Identify which cell holds the provided text, then report its [X, Y] central coordinate. 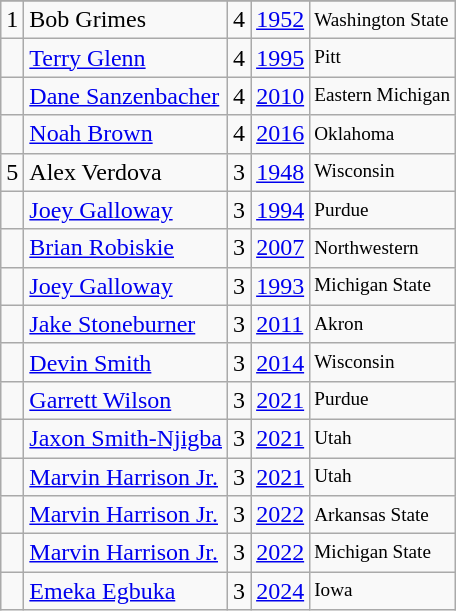
Pitt [382, 58]
Oklahoma [382, 134]
1995 [280, 58]
1948 [280, 172]
5 [12, 172]
Dane Sanzenbacher [126, 96]
2011 [280, 324]
Iowa [382, 591]
2007 [280, 248]
Terry Glenn [126, 58]
Bob Grimes [126, 20]
Devin Smith [126, 362]
Washington State [382, 20]
2016 [280, 134]
1 [12, 20]
Emeka Egbuka [126, 591]
2010 [280, 96]
Jaxon Smith-Njigba [126, 438]
Arkansas State [382, 515]
Eastern Michigan [382, 96]
Noah Brown [126, 134]
1993 [280, 286]
1994 [280, 210]
Garrett Wilson [126, 400]
2024 [280, 591]
1952 [280, 20]
Brian Robiskie [126, 248]
Northwestern [382, 248]
Jake Stoneburner [126, 324]
2014 [280, 362]
Alex Verdova [126, 172]
Akron [382, 324]
